Output the (x, y) coordinate of the center of the cell containing the given text.  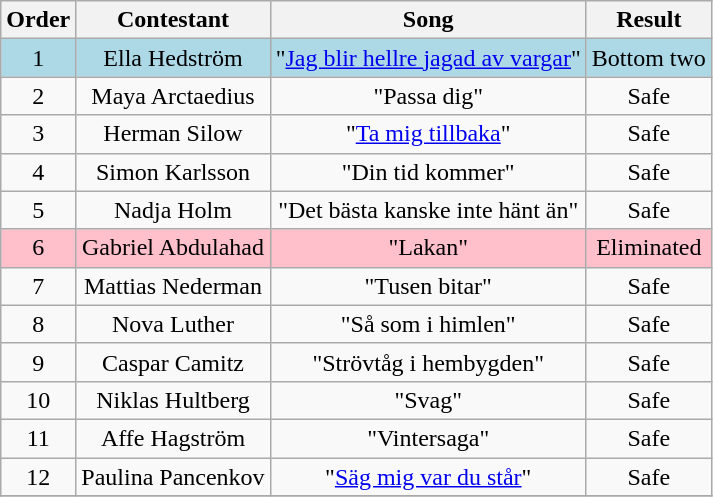
3 (38, 134)
Nova Luther (173, 324)
"Tusen bitar" (428, 286)
Caspar Camitz (173, 362)
Niklas Hultberg (173, 400)
12 (38, 477)
7 (38, 286)
Maya Arctaedius (173, 96)
"Din tid kommer" (428, 172)
Song (428, 20)
Paulina Pancenkov (173, 477)
Gabriel Abdulahad (173, 248)
"Passa dig" (428, 96)
4 (38, 172)
"Svag" (428, 400)
2 (38, 96)
1 (38, 58)
"Säg mig var du står" (428, 477)
"Så som i himlen" (428, 324)
Eliminated (648, 248)
"Lakan" (428, 248)
8 (38, 324)
10 (38, 400)
"Det bästa kanske inte hänt än" (428, 210)
Ella Hedström (173, 58)
Nadja Holm (173, 210)
"Ta mig tillbaka" (428, 134)
Mattias Nederman (173, 286)
11 (38, 438)
Result (648, 20)
Herman Silow (173, 134)
"Vintersaga" (428, 438)
"Strövtåg i hembygden" (428, 362)
Simon Karlsson (173, 172)
Order (38, 20)
Contestant (173, 20)
Bottom two (648, 58)
6 (38, 248)
"Jag blir hellre jagad av vargar" (428, 58)
Affe Hagström (173, 438)
9 (38, 362)
5 (38, 210)
